Scan for the cell matching the given text and deliver its (X, Y) coordinate at center. 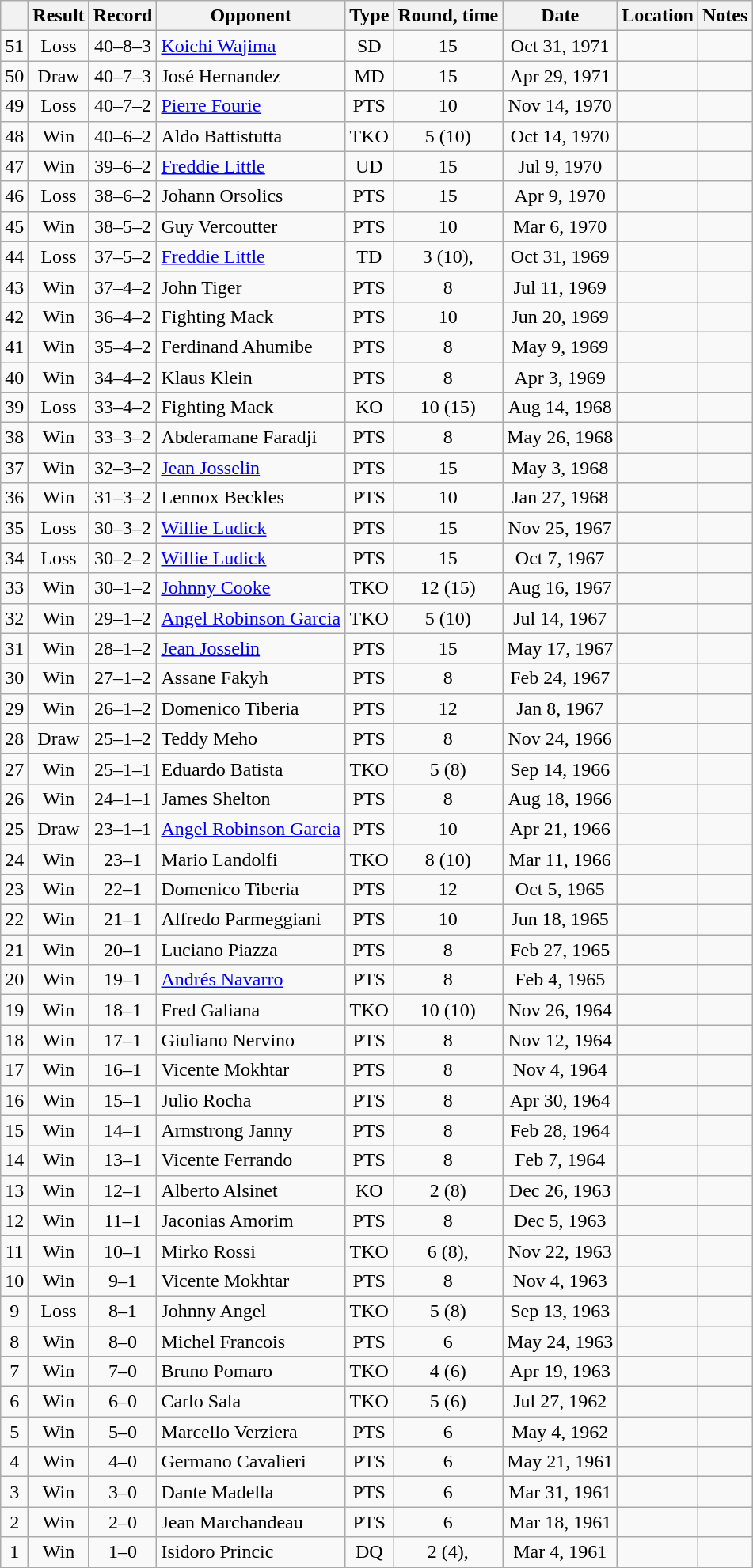
Marcello Verziera (251, 1432)
Oct 31, 1969 (561, 256)
Pierre Fourie (251, 106)
34–4–2 (123, 378)
Mar 18, 1961 (561, 1522)
Apr 19, 1963 (561, 1372)
TD (369, 256)
Apr 21, 1966 (561, 829)
Mirko Rossi (251, 1251)
23–1 (123, 859)
43 (14, 287)
Oct 5, 1965 (561, 890)
May 3, 1968 (561, 468)
Klaus Klein (251, 378)
3 (10), (448, 256)
20 (14, 980)
16–1 (123, 1070)
37–4–2 (123, 287)
José Hernandez (251, 76)
8–0 (123, 1342)
Aldo Battistutta (251, 136)
Dante Madella (251, 1492)
May 21, 1961 (561, 1462)
Feb 4, 1965 (561, 980)
6 (8), (448, 1251)
37 (14, 468)
Koichi Wajima (251, 46)
11–1 (123, 1221)
Aug 16, 1967 (561, 588)
Eduardo Batista (251, 769)
7 (14, 1372)
13–1 (123, 1160)
40–6–2 (123, 136)
24–1–1 (123, 799)
22 (14, 920)
Nov 24, 1966 (561, 738)
12 (15) (448, 588)
Vicente Ferrando (251, 1160)
Jun 20, 1969 (561, 317)
May 17, 1967 (561, 648)
Carlo Sala (251, 1402)
James Shelton (251, 799)
Nov 12, 1964 (561, 1040)
3–0 (123, 1492)
Type (369, 16)
14 (14, 1160)
Jean Marchandeau (251, 1522)
31 (14, 648)
Fred Galiana (251, 1010)
MD (369, 76)
38 (14, 438)
Feb 24, 1967 (561, 678)
40 (14, 378)
16 (14, 1100)
Isidoro Princic (251, 1552)
UD (369, 166)
37–5–2 (123, 256)
22–1 (123, 890)
8 (10) (448, 859)
40–8–3 (123, 46)
51 (14, 46)
Date (561, 16)
Dec 5, 1963 (561, 1221)
26–1–2 (123, 708)
2 (8) (448, 1190)
34 (14, 558)
Johnny Angel (251, 1311)
18–1 (123, 1010)
12–1 (123, 1190)
4 (6) (448, 1372)
36–4–2 (123, 317)
7–0 (123, 1372)
Apr 29, 1971 (561, 76)
5–0 (123, 1432)
21–1 (123, 920)
Michel Francois (251, 1342)
May 9, 1969 (561, 347)
19–1 (123, 980)
38–6–2 (123, 196)
38–5–2 (123, 226)
Mar 11, 1966 (561, 859)
31–3–2 (123, 498)
Johann Orsolics (251, 196)
Oct 7, 1967 (561, 558)
Round, time (448, 16)
39 (14, 408)
Ferdinand Ahumibe (251, 347)
10 (15) (448, 408)
30–1–2 (123, 588)
29–1–2 (123, 618)
2–0 (123, 1522)
Jaconias Amorim (251, 1221)
30 (14, 678)
Jul 14, 1967 (561, 618)
Mario Landolfi (251, 859)
Andrés Navarro (251, 980)
5 (14, 1432)
6–0 (123, 1402)
47 (14, 166)
Jul 9, 1970 (561, 166)
1–0 (123, 1552)
33–3–2 (123, 438)
Jun 18, 1965 (561, 920)
Oct 31, 1971 (561, 46)
32 (14, 618)
Sep 14, 1966 (561, 769)
44 (14, 256)
3 (14, 1492)
36 (14, 498)
Luciano Piazza (251, 950)
9 (14, 1311)
Assane Fakyh (251, 678)
17 (14, 1070)
May 4, 1962 (561, 1432)
14–1 (123, 1130)
33–4–2 (123, 408)
Julio Rocha (251, 1100)
Lennox Beckles (251, 498)
32–3–2 (123, 468)
4 (14, 1462)
Apr 30, 1964 (561, 1100)
Germano Cavalieri (251, 1462)
DQ (369, 1552)
15–1 (123, 1100)
Nov 25, 1967 (561, 528)
Alfredo Parmeggiani (251, 920)
30–2–2 (123, 558)
Mar 31, 1961 (561, 1492)
Location (658, 16)
Mar 4, 1961 (561, 1552)
Nov 4, 1964 (561, 1070)
Alberto Alsinet (251, 1190)
Jul 27, 1962 (561, 1402)
8–1 (123, 1311)
25 (14, 829)
Armstrong Janny (251, 1130)
13 (14, 1190)
Aug 18, 1966 (561, 799)
20–1 (123, 950)
48 (14, 136)
39–6–2 (123, 166)
40–7–2 (123, 106)
23 (14, 890)
Apr 9, 1970 (561, 196)
24 (14, 859)
Jan 27, 1968 (561, 498)
Nov 22, 1963 (561, 1251)
2 (14, 1522)
May 24, 1963 (561, 1342)
Giuliano Nervino (251, 1040)
26 (14, 799)
Record (123, 16)
1 (14, 1552)
17–1 (123, 1040)
35–4–2 (123, 347)
49 (14, 106)
10–1 (123, 1251)
29 (14, 708)
Johnny Cooke (251, 588)
33 (14, 588)
Feb 28, 1964 (561, 1130)
Result (59, 16)
35 (14, 528)
John Tiger (251, 287)
25–1–1 (123, 769)
2 (4), (448, 1552)
Apr 3, 1969 (561, 378)
28–1–2 (123, 648)
4–0 (123, 1462)
Teddy Meho (251, 738)
10 (10) (448, 1010)
Aug 14, 1968 (561, 408)
Abderamane Faradji (251, 438)
50 (14, 76)
9–1 (123, 1281)
46 (14, 196)
27 (14, 769)
Sep 13, 1963 (561, 1311)
19 (14, 1010)
5 (6) (448, 1402)
21 (14, 950)
41 (14, 347)
Feb 7, 1964 (561, 1160)
Guy Vercoutter (251, 226)
40–7–3 (123, 76)
Opponent (251, 16)
18 (14, 1040)
42 (14, 317)
27–1–2 (123, 678)
SD (369, 46)
30–3–2 (123, 528)
Notes (724, 16)
May 26, 1968 (561, 438)
Dec 26, 1963 (561, 1190)
45 (14, 226)
Nov 14, 1970 (561, 106)
Feb 27, 1965 (561, 950)
28 (14, 738)
Jan 8, 1967 (561, 708)
Oct 14, 1970 (561, 136)
25–1–2 (123, 738)
Nov 26, 1964 (561, 1010)
Jul 11, 1969 (561, 287)
23–1–1 (123, 829)
Nov 4, 1963 (561, 1281)
Mar 6, 1970 (561, 226)
Bruno Pomaro (251, 1372)
11 (14, 1251)
